For the text-containing cell, return its midpoint in [x, y] coordinate format. 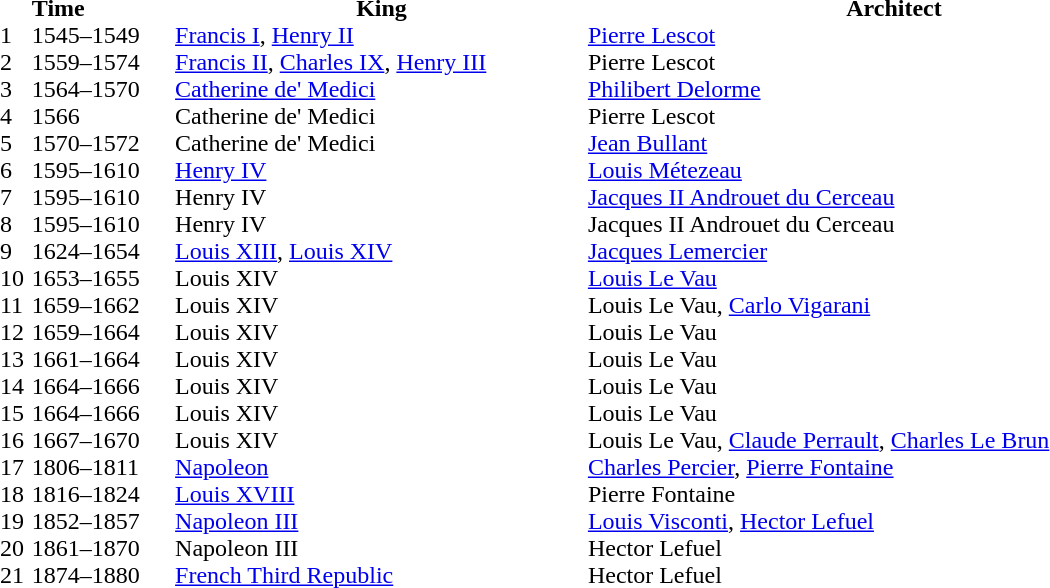
11 [16, 306]
1570–1572 [104, 144]
8 [16, 224]
1816–1824 [104, 494]
16 [16, 440]
Napoleon [382, 468]
18 [16, 494]
12 [16, 332]
Francis I, Henry II [382, 36]
1861–1870 [104, 548]
1566 [104, 116]
6 [16, 170]
15 [16, 414]
20 [16, 548]
Louis XVIII [382, 494]
Louis XIII, Louis XIV [382, 252]
5 [16, 144]
1 [16, 36]
1653–1655 [104, 278]
9 [16, 252]
1852–1857 [104, 522]
1564–1570 [104, 90]
1559–1574 [104, 62]
4 [16, 116]
1661–1664 [104, 360]
1806–1811 [104, 468]
19 [16, 522]
1659–1664 [104, 332]
14 [16, 386]
3 [16, 90]
13 [16, 360]
1659–1662 [104, 306]
17 [16, 468]
1545–1549 [104, 36]
Francis II, Charles IX, Henry III [382, 62]
2 [16, 62]
1624–1654 [104, 252]
7 [16, 198]
10 [16, 278]
1667–1670 [104, 440]
